Find where the given text appears and provide that cell's center as (x, y) coordinate. 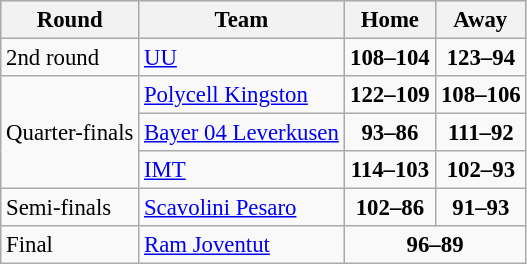
Ram Joventut (242, 245)
UU (242, 58)
111–92 (481, 133)
Round (70, 20)
102–86 (390, 208)
Bayer 04 Leverkusen (242, 133)
Team (242, 20)
Scavolini Pesaro (242, 208)
Quarter-finals (70, 132)
102–93 (481, 170)
2nd round (70, 58)
91–93 (481, 208)
Final (70, 245)
123–94 (481, 58)
Semi-finals (70, 208)
93–86 (390, 133)
108–106 (481, 95)
Home (390, 20)
122–109 (390, 95)
96–89 (435, 245)
114–103 (390, 170)
108–104 (390, 58)
IMT (242, 170)
Polycell Kingston (242, 95)
Away (481, 20)
